Identify which cell holds the provided text, then report its (x, y) central coordinate. 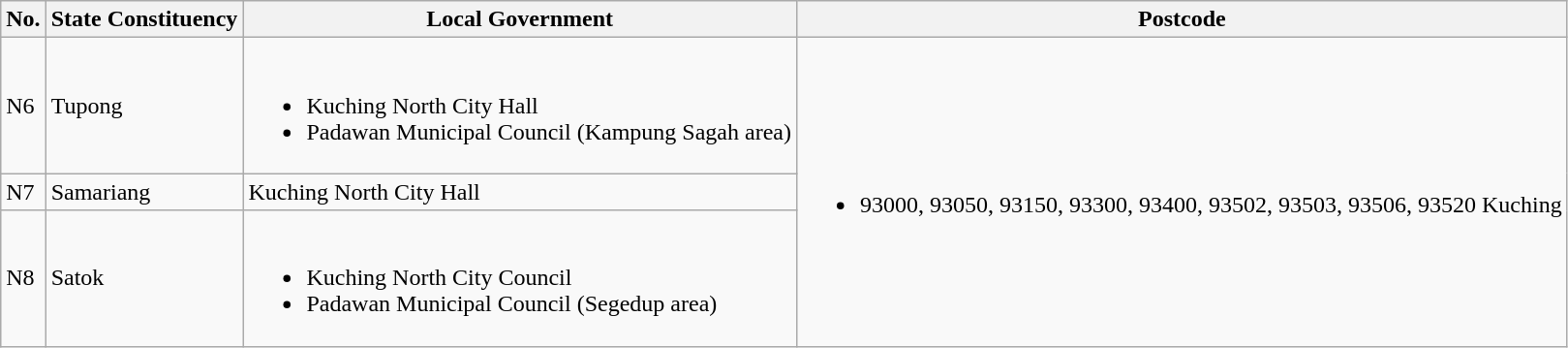
Postcode (1182, 19)
93000, 93050, 93150, 93300, 93400, 93502, 93503, 93506, 93520 Kuching (1182, 192)
Local Government (520, 19)
N6 (23, 106)
No. (23, 19)
Kuching North City CouncilPadawan Municipal Council (Segedup area) (520, 278)
Kuching North City HallPadawan Municipal Council (Kampung Sagah area) (520, 106)
Samariang (144, 192)
N7 (23, 192)
Satok (144, 278)
Kuching North City Hall (520, 192)
N8 (23, 278)
State Constituency (144, 19)
Tupong (144, 106)
